Capture the cell that displays the provided text and extract its (x, y) central coordinate. 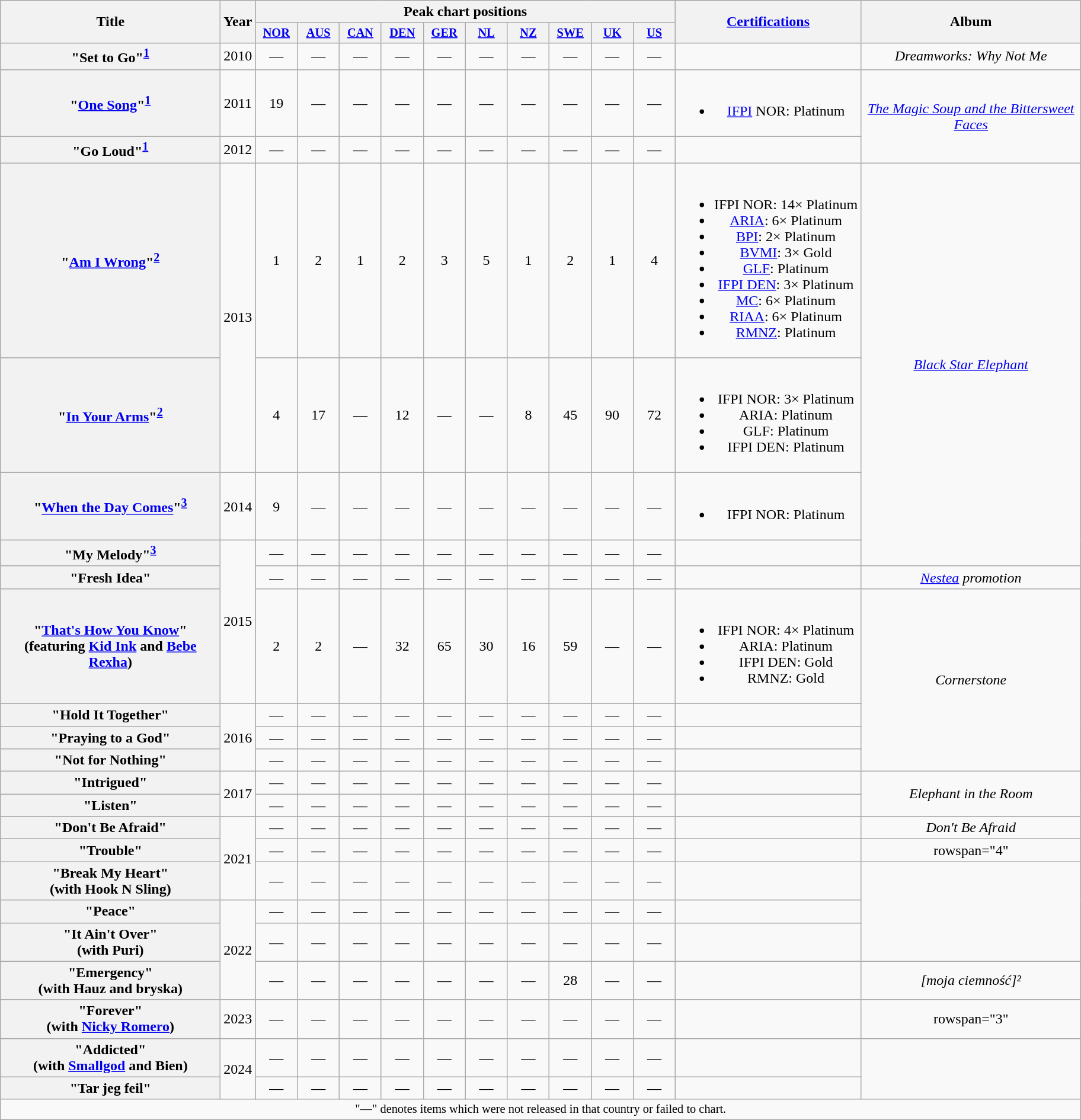
"One Song"1 (110, 103)
Peak chart positions (466, 12)
19 (276, 103)
rowspan="3" (971, 1019)
NZ (529, 33)
GER (444, 33)
DEN (402, 33)
"In Your Arms"2 (110, 415)
AUS (319, 33)
2023 (238, 1019)
"Break My Heart"(with Hook N Sling) (110, 881)
Don't Be Afraid (971, 828)
"Not for Nothing" (110, 760)
SWE (570, 33)
Title (110, 22)
UK (613, 33)
2024 (238, 1069)
8 (529, 415)
59 (570, 646)
Dreamworks: Why Not Me (971, 56)
2013 (238, 318)
30 (486, 646)
2022 (238, 950)
Cornerstone (971, 680)
"Am I Wrong"2 (110, 261)
90 (613, 415)
Album (971, 22)
"Tar jeg feil" (110, 1088)
12 (402, 415)
"Don't Be Afraid" (110, 828)
"My Melody"3 (110, 553)
"Set to Go"1 (110, 56)
"Hold It Together" (110, 715)
"Trouble" (110, 850)
"When the Day Comes"3 (110, 506)
Elephant in the Room (971, 794)
32 (402, 646)
IFPI NOR: 3× PlatinumARIA: PlatinumGLF: PlatinumIFPI DEN: Platinum (768, 415)
"—" denotes items which were not released in that country or failed to chart. (540, 1109)
9 (276, 506)
"Go Loud"1 (110, 149)
Black Star Elephant (971, 365)
"Intrigued" (110, 783)
CAN (360, 33)
IFPI NOR: 14× PlatinumARIA: 6× PlatinumBPI: 2× PlatinumBVMI: 3× GoldGLF: PlatinumIFPI DEN: 3× PlatinumMC: 6× PlatinumRIAA: 6× PlatinumRMNZ: Platinum (768, 261)
US (654, 33)
"Addicted"(with Smallgod and Bien) (110, 1057)
NL (486, 33)
28 (570, 980)
IFPI NOR: 4× PlatinumARIA: PlatinumIFPI DEN: GoldRMNZ: Gold (768, 646)
2021 (238, 858)
[moja ciemność]² (971, 980)
"Emergency"(with Hauz and bryska) (110, 980)
The Magic Soup and the Bittersweet Faces (971, 116)
"Fresh Idea" (110, 577)
"Praying to a God" (110, 738)
2016 (238, 738)
2015 (238, 622)
Year (238, 22)
17 (319, 415)
16 (529, 646)
2011 (238, 103)
NOR (276, 33)
45 (570, 415)
2010 (238, 56)
"Listen" (110, 805)
rowspan="4" (971, 850)
"Peace" (110, 911)
65 (444, 646)
"That's How You Know"(featuring Kid Ink and Bebe Rexha) (110, 646)
"It Ain't Over"(with Puri) (110, 942)
2017 (238, 794)
2014 (238, 506)
2012 (238, 149)
"Forever"(with Nicky Romero) (110, 1019)
5 (486, 261)
Nestea promotion (971, 577)
Certifications (768, 22)
3 (444, 261)
72 (654, 415)
